Pinpoint the cell where the given text exists, returning its (X, Y) midpoint coordinate. 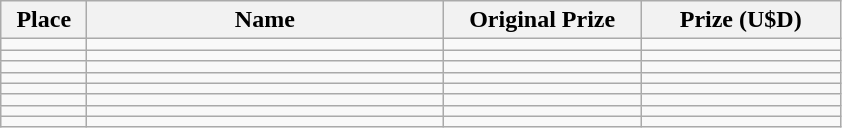
Place (44, 20)
Name (265, 20)
Original Prize (542, 20)
Prize (U$D) (740, 20)
